Provide the (X, Y) coordinate of the cell's center where the given text is located.  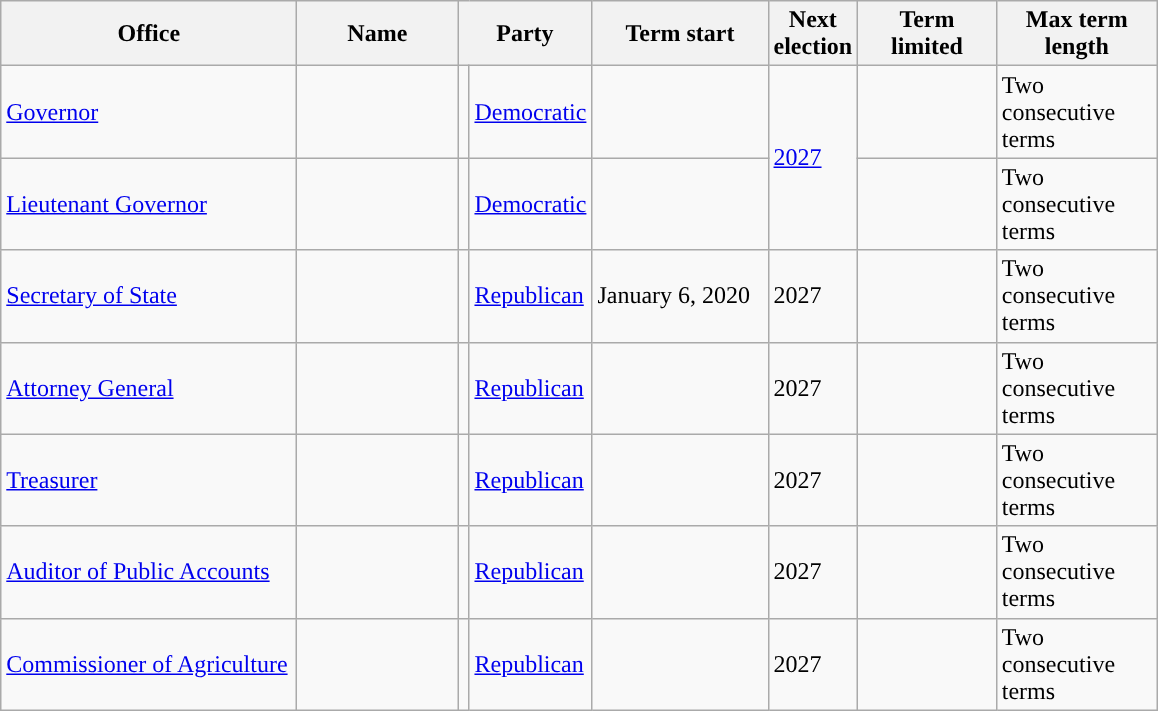
Secretary of State (149, 296)
Term limited (928, 34)
Commissioner of Agriculture (149, 664)
Governor (149, 112)
Party (525, 34)
Treasurer (149, 480)
Term start (680, 34)
Auditor of Public Accounts (149, 572)
Office (149, 34)
Next election (813, 34)
January 6, 2020 (680, 296)
Lieutenant Governor (149, 204)
Attorney General (149, 388)
Max term length (1076, 34)
Name (378, 34)
